From the cell containing the given text, extract its center point as (X, Y) coordinate. 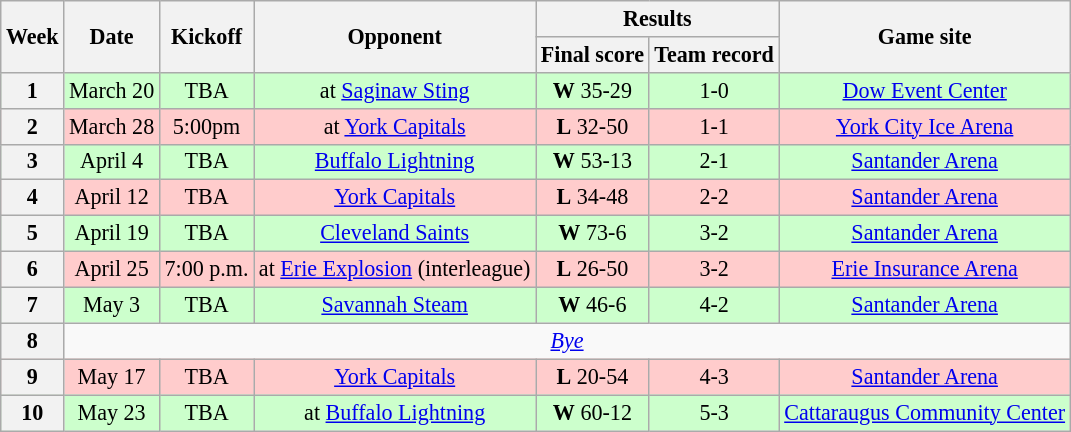
April 12 (112, 198)
10 (32, 412)
3 (32, 162)
5 (32, 233)
May 23 (112, 412)
Opponent (395, 36)
April 19 (112, 233)
L 34-48 (593, 198)
York City Ice Arena (924, 126)
2-1 (714, 162)
1-1 (714, 126)
4 (32, 198)
7:00 p.m. (206, 269)
March 20 (112, 90)
Bye (567, 341)
1 (32, 90)
at Buffalo Lightning (395, 412)
at Saginaw Sting (395, 90)
5-3 (714, 412)
6 (32, 269)
Savannah Steam (395, 305)
Results (658, 18)
2 (32, 126)
5:00pm (206, 126)
Week (32, 36)
Team record (714, 54)
Cattaraugus Community Center (924, 412)
W 73-6 (593, 233)
L 26-50 (593, 269)
9 (32, 377)
Game site (924, 36)
March 28 (112, 126)
April 4 (112, 162)
Cleveland Saints (395, 233)
2-2 (714, 198)
8 (32, 341)
Kickoff (206, 36)
at Erie Explosion (interleague) (395, 269)
Dow Event Center (924, 90)
1-0 (714, 90)
April 25 (112, 269)
W 35-29 (593, 90)
4-3 (714, 377)
May 17 (112, 377)
May 3 (112, 305)
L 32-50 (593, 126)
Final score (593, 54)
at York Capitals (395, 126)
4-2 (714, 305)
Erie Insurance Arena (924, 269)
L 20-54 (593, 377)
7 (32, 305)
W 60-12 (593, 412)
Buffalo Lightning (395, 162)
W 46-6 (593, 305)
Date (112, 36)
W 53-13 (593, 162)
